Pinpoint the cell where the given text exists, returning its (X, Y) midpoint coordinate. 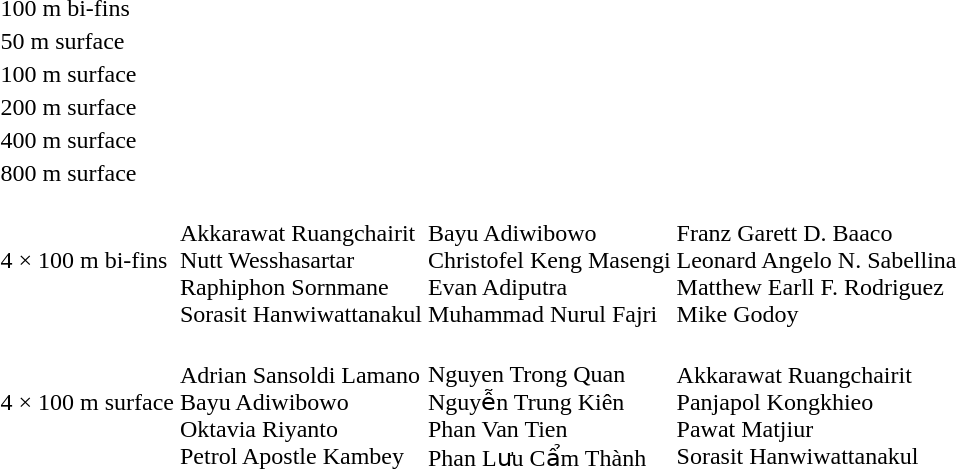
Bayu AdiwibowoChristofel Keng MasengiEvan AdiputraMuhammad Nurul Fajri (549, 260)
Akkarawat RuangchairitNutt WesshasartarRaphiphon SornmaneSorasit Hanwiwattanakul (300, 260)
